Output the (X, Y) coordinate of the center of the cell containing the given text.  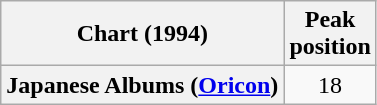
18 (330, 85)
Peak position (330, 34)
Chart (1994) (142, 34)
Japanese Albums (Oricon) (142, 85)
